From the cell containing the given text, extract its center point as [X, Y] coordinate. 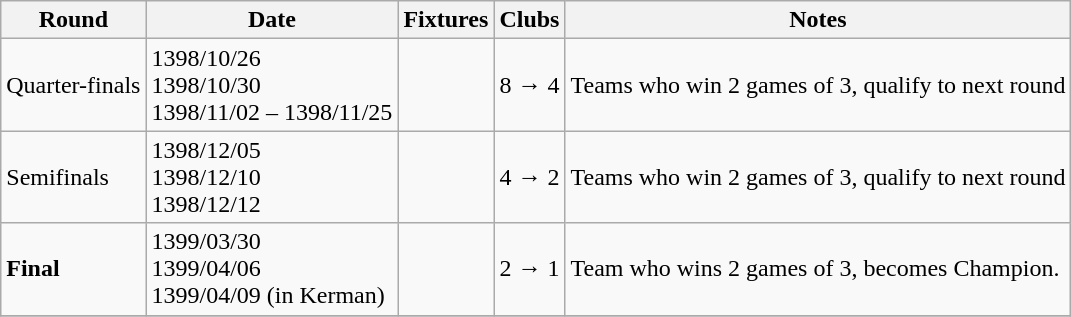
Team who wins 2 games of 3, becomes Champion. [818, 269]
4 → 2 [530, 177]
Clubs [530, 20]
1399/03/301399/04/061399/04/09 (in Kerman) [272, 269]
Date [272, 20]
Notes [818, 20]
8 → 4 [530, 85]
1398/12/051398/12/101398/12/12 [272, 177]
Round [74, 20]
Fixtures [446, 20]
2 → 1 [530, 269]
Quarter-finals [74, 85]
Semifinals [74, 177]
1398/10/261398/10/301398/11/02 – 1398/11/25 [272, 85]
Final [74, 269]
